Find where the given text appears and provide that cell's center as (x, y) coordinate. 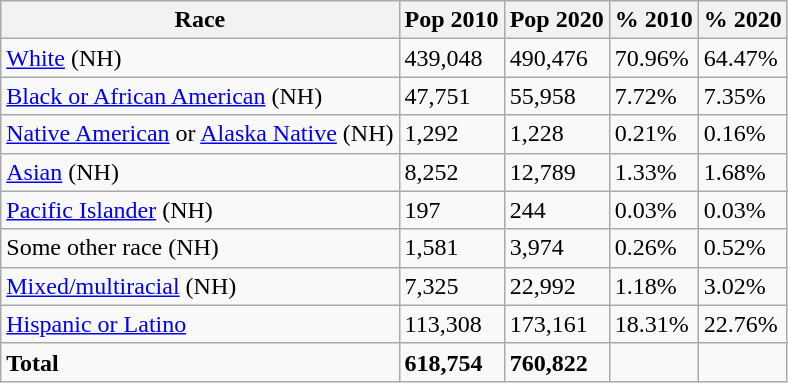
Asian (NH) (200, 172)
Pacific Islander (NH) (200, 210)
Mixed/multiracial (NH) (200, 286)
3,974 (556, 248)
0.52% (742, 248)
Total (200, 362)
8,252 (452, 172)
22,992 (556, 286)
55,958 (556, 96)
Race (200, 20)
113,308 (452, 324)
12,789 (556, 172)
% 2010 (654, 20)
7.35% (742, 96)
244 (556, 210)
0.16% (742, 134)
Hispanic or Latino (200, 324)
197 (452, 210)
22.76% (742, 324)
Black or African American (NH) (200, 96)
% 2020 (742, 20)
3.02% (742, 286)
47,751 (452, 96)
70.96% (654, 58)
1,581 (452, 248)
Native American or Alaska Native (NH) (200, 134)
7.72% (654, 96)
760,822 (556, 362)
618,754 (452, 362)
0.21% (654, 134)
1.33% (654, 172)
0.26% (654, 248)
Pop 2020 (556, 20)
490,476 (556, 58)
64.47% (742, 58)
1,228 (556, 134)
7,325 (452, 286)
Some other race (NH) (200, 248)
Pop 2010 (452, 20)
1.18% (654, 286)
173,161 (556, 324)
18.31% (654, 324)
1.68% (742, 172)
White (NH) (200, 58)
439,048 (452, 58)
1,292 (452, 134)
